Capture the cell that displays the provided text and extract its (X, Y) central coordinate. 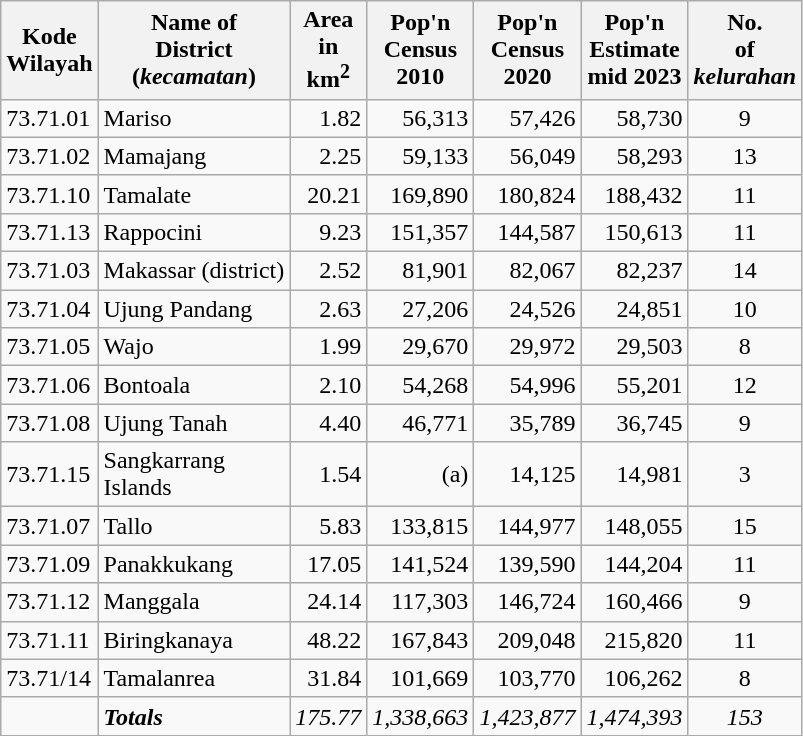
188,432 (634, 194)
Ujung Tanah (194, 423)
167,843 (420, 640)
209,048 (528, 640)
Pop'nCensus2010 (420, 50)
Sangkarrang Islands (194, 474)
48.22 (328, 640)
73.71.15 (50, 474)
73.71.12 (50, 602)
1.99 (328, 347)
2.52 (328, 271)
106,262 (634, 678)
24.14 (328, 602)
29,503 (634, 347)
146,724 (528, 602)
35,789 (528, 423)
101,669 (420, 678)
Wajo (194, 347)
Name ofDistrict(kecamatan) (194, 50)
17.05 (328, 564)
1,338,663 (420, 716)
Makassar (district) (194, 271)
103,770 (528, 678)
1,474,393 (634, 716)
14,981 (634, 474)
24,851 (634, 309)
Tamalanrea (194, 678)
24,526 (528, 309)
Mariso (194, 118)
Ujung Pandang (194, 309)
36,745 (634, 423)
5.83 (328, 526)
46,771 (420, 423)
141,524 (420, 564)
Biringkanaya (194, 640)
81,901 (420, 271)
144,204 (634, 564)
27,206 (420, 309)
148,055 (634, 526)
73.71.13 (50, 232)
29,972 (528, 347)
4.40 (328, 423)
1.54 (328, 474)
56,049 (528, 156)
180,824 (528, 194)
Pop'nEstimatemid 2023 (634, 50)
9.23 (328, 232)
58,293 (634, 156)
14,125 (528, 474)
133,815 (420, 526)
73.71.02 (50, 156)
160,466 (634, 602)
82,237 (634, 271)
153 (745, 716)
144,977 (528, 526)
15 (745, 526)
57,426 (528, 118)
2.10 (328, 385)
54,996 (528, 385)
73.71.10 (50, 194)
73.71.06 (50, 385)
13 (745, 156)
Mamajang (194, 156)
73.71.08 (50, 423)
73.71.04 (50, 309)
3 (745, 474)
151,357 (420, 232)
73.71.07 (50, 526)
215,820 (634, 640)
Pop'nCensus2020 (528, 50)
Tamalate (194, 194)
73.71/14 (50, 678)
Bontoala (194, 385)
1,423,877 (528, 716)
14 (745, 271)
73.71.11 (50, 640)
31.84 (328, 678)
2.63 (328, 309)
Totals (194, 716)
73.71.05 (50, 347)
73.71.03 (50, 271)
Tallo (194, 526)
Area inkm2 (328, 50)
12 (745, 385)
29,670 (420, 347)
58,730 (634, 118)
20.21 (328, 194)
2.25 (328, 156)
59,133 (420, 156)
Rappocini (194, 232)
169,890 (420, 194)
144,587 (528, 232)
117,303 (420, 602)
55,201 (634, 385)
1.82 (328, 118)
10 (745, 309)
56,313 (420, 118)
54,268 (420, 385)
73.71.01 (50, 118)
Manggala (194, 602)
139,590 (528, 564)
No. ofkelurahan (745, 50)
175.77 (328, 716)
(a) (420, 474)
82,067 (528, 271)
Panakkukang (194, 564)
Kode Wilayah (50, 50)
73.71.09 (50, 564)
150,613 (634, 232)
